Search for the cell housing the specified text and yield its (x, y) center coordinate. 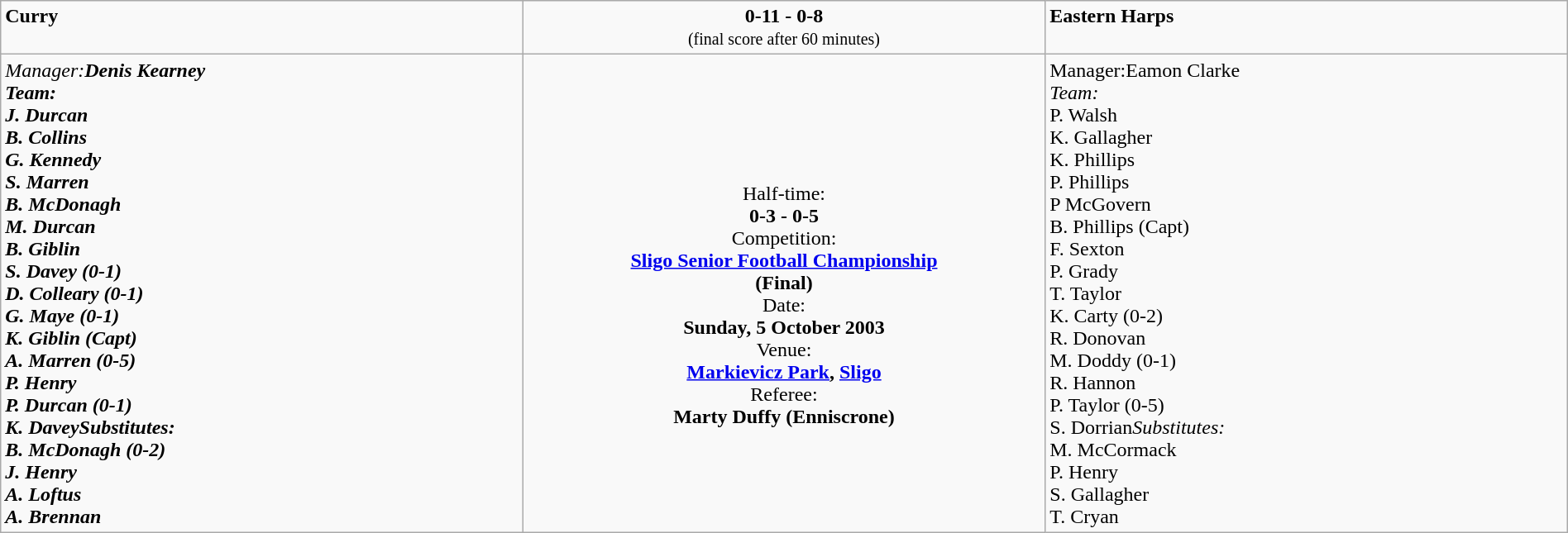
Curry (262, 28)
Eastern Harps (1307, 28)
0-11 - 0-8(final score after 60 minutes) (784, 28)
